From the cell containing the given text, extract its center point as [x, y] coordinate. 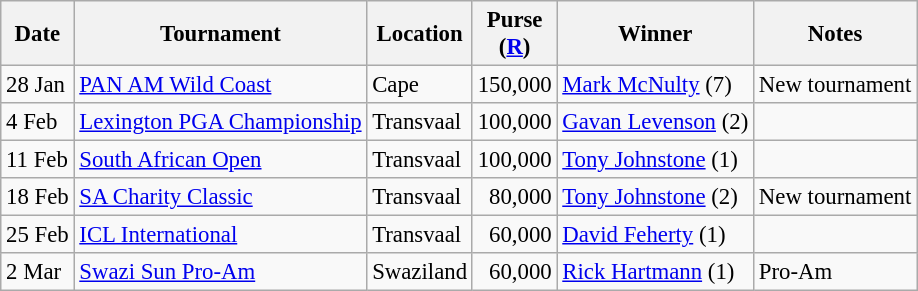
ICL International [220, 235]
Tony Johnstone (2) [656, 197]
18 Feb [38, 197]
South African Open [220, 160]
Notes [836, 34]
25 Feb [38, 235]
11 Feb [38, 160]
Location [420, 34]
Gavan Levenson (2) [656, 122]
Cape [420, 85]
60,000 [514, 235]
SA Charity Classic [220, 197]
Winner [656, 34]
Tournament [220, 34]
4 Feb [38, 122]
Date [38, 34]
80,000 [514, 197]
Tony Johnstone (1) [656, 160]
Lexington PGA Championship [220, 122]
Mark McNulty (7) [656, 85]
David Feherty (1) [656, 235]
PAN AM Wild Coast [220, 85]
28 Jan [38, 85]
150,000 [514, 85]
Purse(R) [514, 34]
